Output the (X, Y) coordinate of the center of the cell containing the given text.  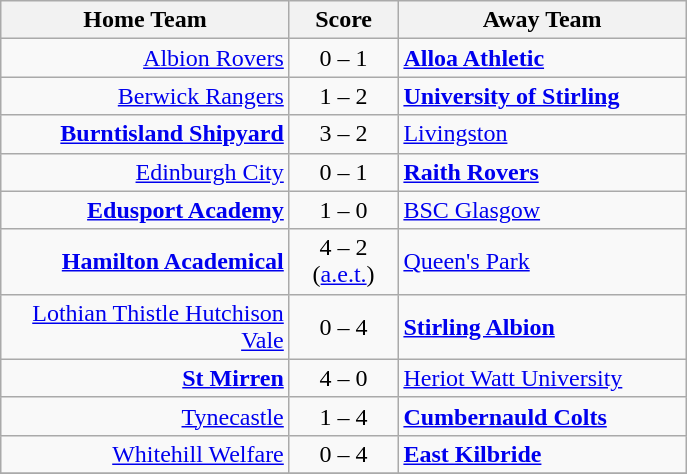
Score (344, 20)
Edinburgh City (146, 172)
BSC Glasgow (542, 210)
Hamilton Academical (146, 262)
Queen's Park (542, 262)
3 – 2 (344, 134)
4 – 2 (a.e.t.) (344, 262)
Tynecastle (146, 416)
Heriot Watt University (542, 378)
Burntisland Shipyard (146, 134)
1 – 4 (344, 416)
Whitehill Welfare (146, 454)
St Mirren (146, 378)
4 – 0 (344, 378)
Away Team (542, 20)
East Kilbride (542, 454)
Alloa Athletic (542, 58)
Edusport Academy (146, 210)
1 – 2 (344, 96)
Livingston (542, 134)
Berwick Rangers (146, 96)
Albion Rovers (146, 58)
Home Team (146, 20)
1 – 0 (344, 210)
Raith Rovers (542, 172)
Cumbernauld Colts (542, 416)
Lothian Thistle Hutchison Vale (146, 326)
Stirling Albion (542, 326)
University of Stirling (542, 96)
